Return (X, Y) of the center of cell containing provided text 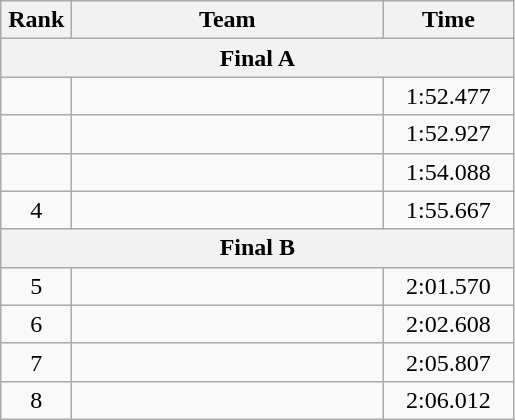
Rank (36, 20)
Time (448, 20)
1:55.667 (448, 210)
Final B (258, 248)
8 (36, 400)
Final A (258, 58)
6 (36, 324)
2:06.012 (448, 400)
4 (36, 210)
2:05.807 (448, 362)
2:02.608 (448, 324)
7 (36, 362)
5 (36, 286)
1:52.477 (448, 96)
1:52.927 (448, 134)
2:01.570 (448, 286)
1:54.088 (448, 172)
Team (228, 20)
